Extract the (X, Y) coordinate from the center of the cell holding the provided text.  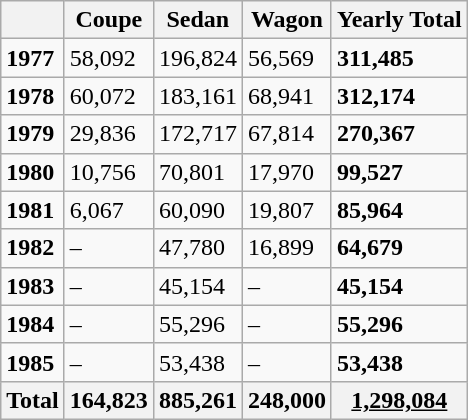
10,756 (108, 172)
1979 (33, 134)
58,092 (108, 58)
60,072 (108, 96)
Yearly Total (399, 20)
1980 (33, 172)
1982 (33, 248)
885,261 (198, 400)
19,807 (286, 210)
70,801 (198, 172)
17,970 (286, 172)
1,298,084 (399, 400)
56,569 (286, 58)
312,174 (399, 96)
1977 (33, 58)
172,717 (198, 134)
16,899 (286, 248)
248,000 (286, 400)
1978 (33, 96)
1984 (33, 324)
196,824 (198, 58)
183,161 (198, 96)
164,823 (108, 400)
Total (33, 400)
Sedan (198, 20)
Coupe (108, 20)
1981 (33, 210)
60,090 (198, 210)
67,814 (286, 134)
68,941 (286, 96)
6,067 (108, 210)
1985 (33, 362)
85,964 (399, 210)
270,367 (399, 134)
64,679 (399, 248)
29,836 (108, 134)
1983 (33, 286)
311,485 (399, 58)
99,527 (399, 172)
47,780 (198, 248)
Wagon (286, 20)
